Pinpoint the cell where the given text exists, returning its [X, Y] midpoint coordinate. 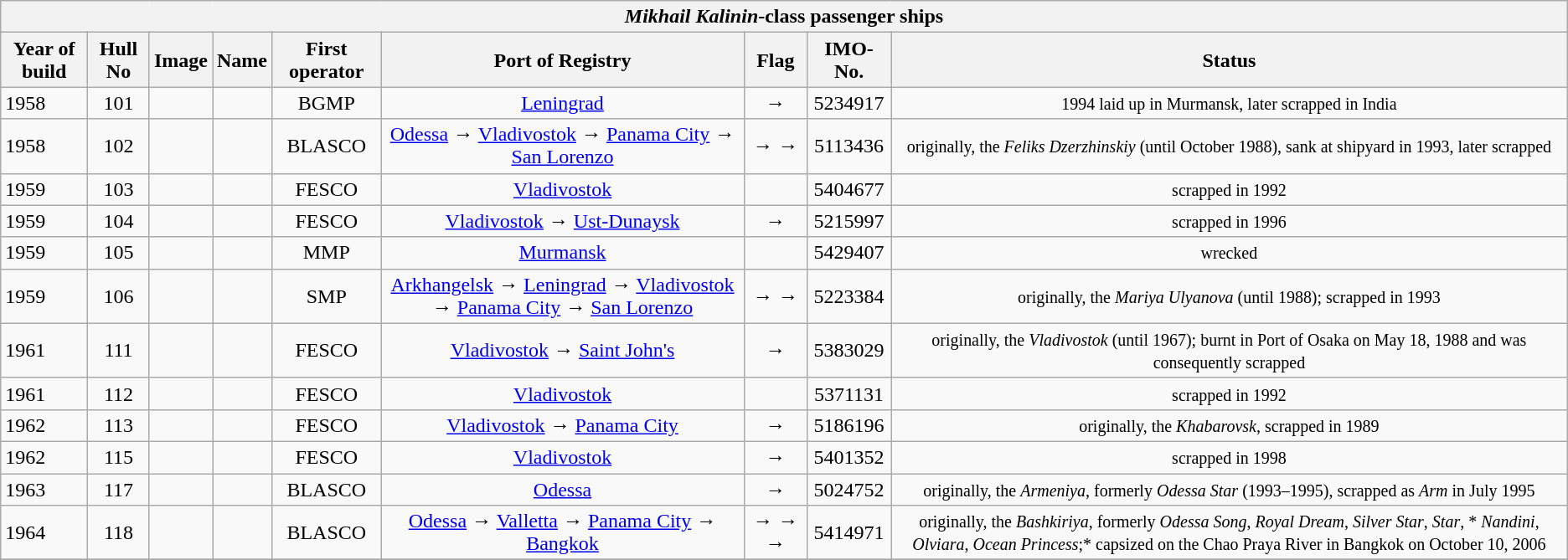
Image [181, 60]
originally, the Vladivostok (until 1967); burnt in Port of Osaka on May 18, 1988 and was consequently scrapped [1230, 350]
Leningrad [563, 103]
SMP [327, 296]
5234917 [849, 103]
117 [119, 490]
112 [119, 393]
Vladivostok → Panama City [563, 425]
Port of Registry [563, 60]
5383029 [849, 350]
wrecked [1230, 253]
IMO-No. [849, 60]
→ → → [776, 532]
106 [119, 296]
104 [119, 221]
originally, the Feliks Dzerzhinskiy (until October 1988), sank at shipyard in 1993, later scrapped [1230, 146]
101 [119, 103]
113 [119, 425]
scrapped in 1996 [1230, 221]
115 [119, 457]
1964 [44, 532]
5371131 [849, 393]
First operator [327, 60]
Odessa [563, 490]
5113436 [849, 146]
originally, the Armeniya, formerly Odessa Star (1993–1995), scrapped as Arm in July 1995 [1230, 490]
5186196 [849, 425]
Year of build [44, 60]
Status [1230, 60]
5401352 [849, 457]
MMP [327, 253]
5404677 [849, 189]
5429407 [849, 253]
5215997 [849, 221]
Arkhangelsk → Leningrad → Vladivostok → Panama City → San Lorenzo [563, 296]
111 [119, 350]
1994 laid up in Murmansk, later scrapped in India [1230, 103]
Odessa → Vladivostok → Panama City → San Lorenzo [563, 146]
Odessa → Valletta → Panama City → Bangkok [563, 532]
originally, the Mariya Ulyanova (until 1988); scrapped in 1993 [1230, 296]
118 [119, 532]
5024752 [849, 490]
Vladivostok → Ust-Dunaysk [563, 221]
Vladivostok → Saint John's [563, 350]
scrapped in 1998 [1230, 457]
1963 [44, 490]
103 [119, 189]
Flag [776, 60]
5414971 [849, 532]
102 [119, 146]
Name [243, 60]
Mikhail Kalinin-class passenger ships [784, 17]
BGMP [327, 103]
5223384 [849, 296]
Hull No [119, 60]
originally, the Khabarovsk, scrapped in 1989 [1230, 425]
105 [119, 253]
Murmansk [563, 253]
